Locate the cell with the specified text and output its [X, Y] center coordinate. 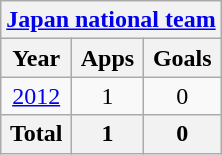
Japan national team [111, 20]
Apps [108, 58]
Year [36, 58]
2012 [36, 96]
Goals [182, 58]
Total [36, 134]
